Detect which cell encompasses the target text, then output its (X, Y) center coordinate. 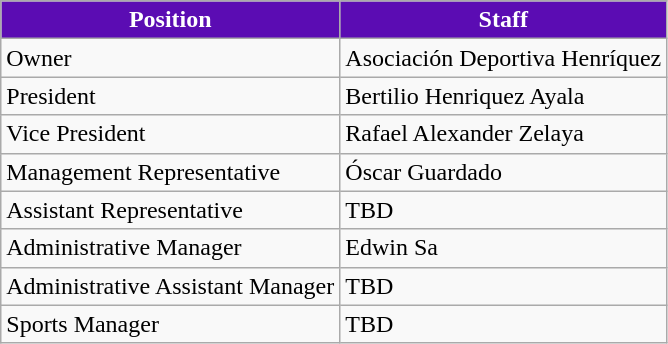
Edwin Sa (504, 248)
Position (170, 20)
Óscar Guardado (504, 172)
Owner (170, 58)
President (170, 96)
Management Representative (170, 172)
Asociación Deportiva Henríquez (504, 58)
Administrative Manager (170, 248)
Administrative Assistant Manager (170, 286)
Vice President (170, 134)
Staff (504, 20)
Bertilio Henriquez Ayala (504, 96)
Rafael Alexander Zelaya (504, 134)
Assistant Representative (170, 210)
Sports Manager (170, 324)
